Extract the (X, Y) coordinate from the center of the cell holding the provided text.  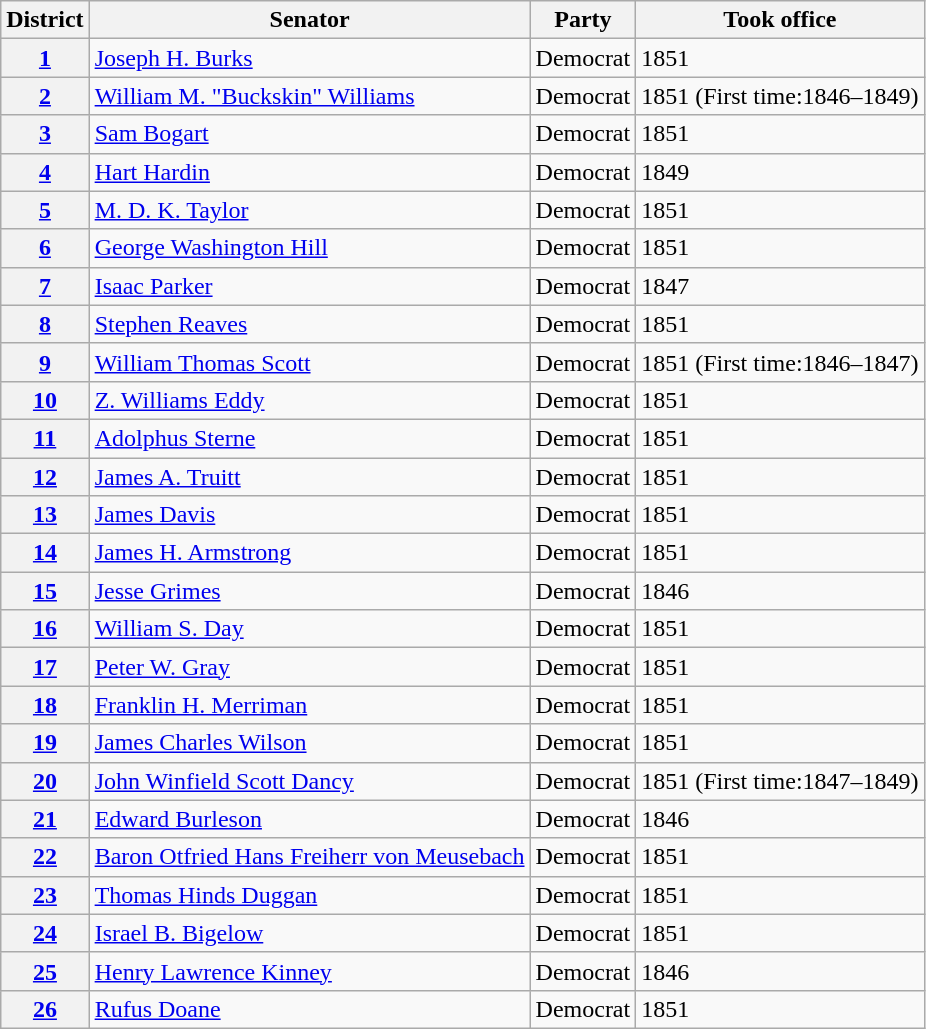
William Thomas Scott (310, 362)
5 (45, 210)
1847 (780, 286)
4 (45, 172)
Joseph H. Burks (310, 58)
John Winfield Scott Dancy (310, 781)
18 (45, 705)
Franklin H. Merriman (310, 705)
Stephen Reaves (310, 324)
1849 (780, 172)
24 (45, 933)
James Davis (310, 515)
3 (45, 134)
James A. Truitt (310, 477)
William M. "Buckskin" Williams (310, 96)
22 (45, 857)
16 (45, 629)
10 (45, 400)
Israel B. Bigelow (310, 933)
13 (45, 515)
Z. Williams Eddy (310, 400)
James Charles Wilson (310, 743)
2 (45, 96)
25 (45, 971)
George Washington Hill (310, 248)
7 (45, 286)
12 (45, 477)
M. D. K. Taylor (310, 210)
1851 (First time:1846–1847) (780, 362)
21 (45, 819)
James H. Armstrong (310, 553)
Baron Otfried Hans Freiherr von Meusebach (310, 857)
1 (45, 58)
Rufus Doane (310, 1009)
Sam Bogart (310, 134)
Thomas Hinds Duggan (310, 895)
19 (45, 743)
9 (45, 362)
15 (45, 591)
1851 (First time:1847–1849) (780, 781)
Edward Burleson (310, 819)
Took office (780, 20)
6 (45, 248)
26 (45, 1009)
Jesse Grimes (310, 591)
1851 (First time:1846–1849) (780, 96)
William S. Day (310, 629)
23 (45, 895)
14 (45, 553)
11 (45, 438)
Isaac Parker (310, 286)
Senator (310, 20)
17 (45, 667)
District (45, 20)
Party (583, 20)
20 (45, 781)
Henry Lawrence Kinney (310, 971)
Peter W. Gray (310, 667)
Adolphus Sterne (310, 438)
8 (45, 324)
Hart Hardin (310, 172)
